Pinpoint the cell where the given text exists, returning its [x, y] midpoint coordinate. 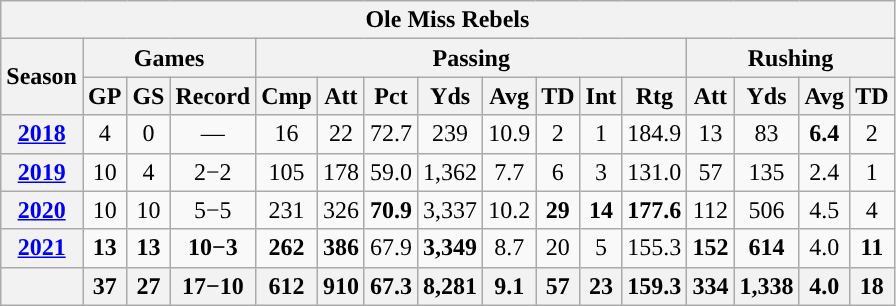
70.9 [390, 210]
386 [340, 248]
910 [340, 286]
3 [601, 172]
GP [104, 96]
155.3 [654, 248]
16 [287, 134]
8,281 [450, 286]
3,349 [450, 248]
178 [340, 172]
10.9 [510, 134]
135 [766, 172]
334 [710, 286]
27 [148, 286]
239 [450, 134]
6.4 [824, 134]
1,362 [450, 172]
231 [287, 210]
0 [148, 134]
2019 [42, 172]
Season [42, 77]
Cmp [287, 96]
614 [766, 248]
105 [287, 172]
5−5 [213, 210]
22 [340, 134]
Games [168, 58]
3,337 [450, 210]
2021 [42, 248]
2020 [42, 210]
Ole Miss Rebels [448, 20]
1,338 [766, 286]
17−10 [213, 286]
67.9 [390, 248]
8.7 [510, 248]
72.7 [390, 134]
18 [872, 286]
GS [148, 96]
— [213, 134]
Rtg [654, 96]
Passing [472, 58]
Int [601, 96]
10.2 [510, 210]
5 [601, 248]
2.4 [824, 172]
2018 [42, 134]
83 [766, 134]
23 [601, 286]
112 [710, 210]
14 [601, 210]
10−3 [213, 248]
159.3 [654, 286]
7.7 [510, 172]
37 [104, 286]
Pct [390, 96]
Record [213, 96]
506 [766, 210]
131.0 [654, 172]
9.1 [510, 286]
152 [710, 248]
326 [340, 210]
177.6 [654, 210]
184.9 [654, 134]
20 [558, 248]
262 [287, 248]
4.5 [824, 210]
6 [558, 172]
59.0 [390, 172]
11 [872, 248]
612 [287, 286]
Rushing [790, 58]
67.3 [390, 286]
29 [558, 210]
2−2 [213, 172]
